Return the (x, y) coordinate for the center point of the cell that contains the specified text.  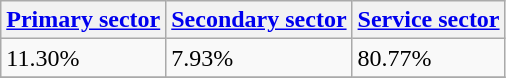
Secondary sector (259, 20)
Primary sector (84, 20)
80.77% (428, 58)
11.30% (84, 58)
Service sector (428, 20)
7.93% (259, 58)
